Search for the cell housing the specified text and yield its (x, y) center coordinate. 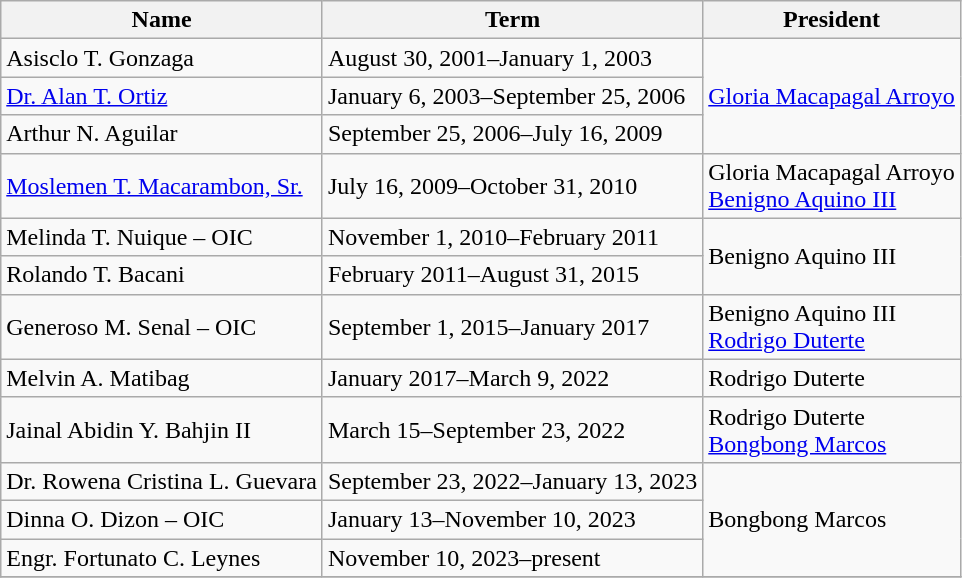
Generoso M. Senal – OIC (162, 326)
Name (162, 20)
Jainal Abidin Y. Bahjin II (162, 430)
January 13–November 10, 2023 (512, 519)
Benigno Aquino IIIRodrigo Duterte (832, 326)
Melinda T. Nuique – OIC (162, 237)
Bongbong Marcos (832, 519)
Benigno Aquino III (832, 256)
Dr. Alan T. Ortiz (162, 96)
Term (512, 20)
Melvin A. Matibag (162, 378)
February 2011–August 31, 2015 (512, 275)
President (832, 20)
Arthur N. Aguilar (162, 134)
Rodrigo Duterte (832, 378)
January 6, 2003–September 25, 2006 (512, 96)
March 15–September 23, 2022 (512, 430)
August 30, 2001–January 1, 2003 (512, 58)
November 1, 2010–February 2011 (512, 237)
September 1, 2015–January 2017 (512, 326)
July 16, 2009–October 31, 2010 (512, 186)
Rodrigo DuterteBongbong Marcos (832, 430)
Engr. Fortunato C. Leynes (162, 557)
Dr. Rowena Cristina L. Guevara (162, 481)
January 2017–March 9, 2022 (512, 378)
Gloria Macapagal ArroyoBenigno Aquino III (832, 186)
Rolando T. Bacani (162, 275)
Moslemen T. Macarambon, Sr. (162, 186)
Gloria Macapagal Arroyo (832, 96)
November 10, 2023–present (512, 557)
September 23, 2022–January 13, 2023 (512, 481)
Asisclo T. Gonzaga (162, 58)
September 25, 2006–July 16, 2009 (512, 134)
Dinna O. Dizon – OIC (162, 519)
